Determine the [X, Y] coordinate at the center of the cell enclosing the given text.  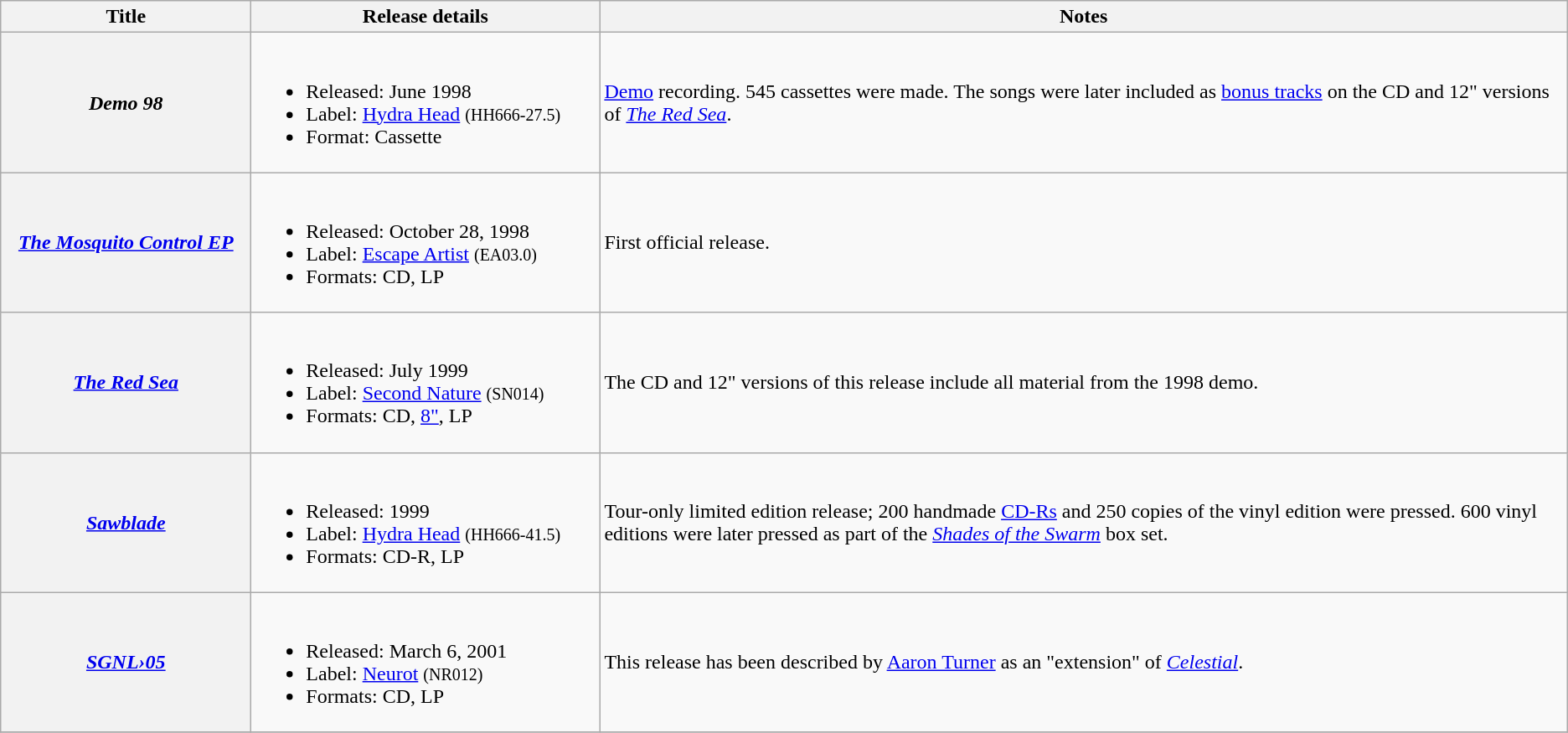
Demo 98 [126, 102]
This release has been described by Aaron Turner as an "extension" of Celestial. [1084, 662]
First official release. [1084, 243]
Released: July 1999Label: Second Nature (SN014)Formats: CD, 8", LP [426, 382]
Sawblade [126, 523]
Notes [1084, 17]
Released: 1999Label: Hydra Head (HH666-41.5)Formats: CD-R, LP [426, 523]
The CD and 12" versions of this release include all material from the 1998 demo. [1084, 382]
SGNL›05 [126, 662]
The Mosquito Control EP [126, 243]
Demo recording. 545 cassettes were made. The songs were later included as bonus tracks on the CD and 12" versions of The Red Sea. [1084, 102]
Released: March 6, 2001Label: Neurot (NR012)Formats: CD, LP [426, 662]
Released: June 1998Label: Hydra Head (HH666-27.5)Format: Cassette [426, 102]
Release details [426, 17]
The Red Sea [126, 382]
Released: October 28, 1998Label: Escape Artist (EA03.0)Formats: CD, LP [426, 243]
Title [126, 17]
